For the text-containing cell, return its midpoint in (x, y) coordinate format. 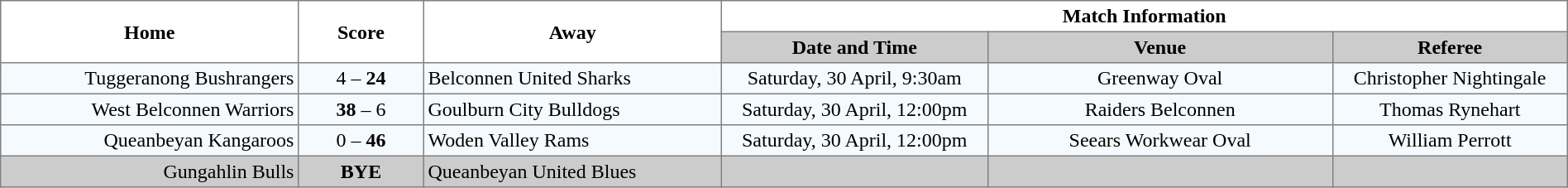
Christopher Nightingale (1450, 79)
Thomas Rynehart (1450, 109)
Gungahlin Bulls (150, 171)
William Perrott (1450, 141)
Match Information (1145, 17)
Seears Workwear Oval (1159, 141)
Goulburn City Bulldogs (572, 109)
Score (361, 31)
Raiders Belconnen (1159, 109)
Greenway Oval (1159, 79)
Queanbeyan United Blues (572, 171)
BYE (361, 171)
Home (150, 31)
Venue (1159, 47)
West Belconnen Warriors (150, 109)
Belconnen United Sharks (572, 79)
Date and Time (854, 47)
Queanbeyan Kangaroos (150, 141)
38 – 6 (361, 109)
Away (572, 31)
Tuggeranong Bushrangers (150, 79)
4 – 24 (361, 79)
Woden Valley Rams (572, 141)
0 – 46 (361, 141)
Referee (1450, 47)
Saturday, 30 April, 9:30am (854, 79)
